For the text-containing cell, return its midpoint in [x, y] coordinate format. 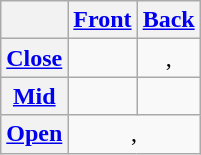
Close [34, 58]
Front [102, 20]
Back [168, 20]
Open [34, 134]
Mid [34, 96]
